Return the [x, y] coordinate for the center point of the cell that contains the specified text.  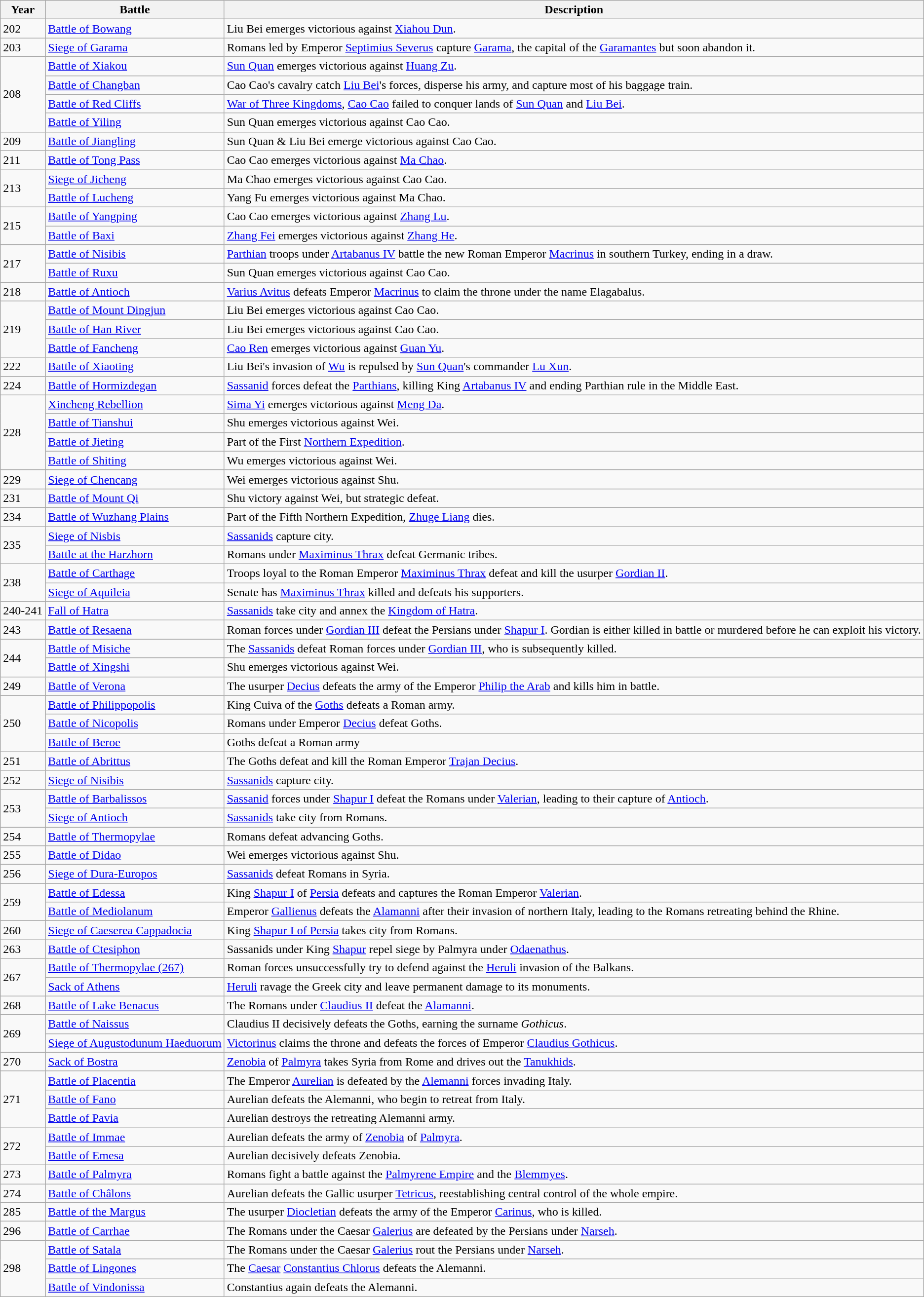
Battle of Misiche [135, 648]
Battle of Baxi [135, 235]
Siege of Chencang [135, 479]
Battle of Lucheng [135, 197]
Siege of Nisibis [135, 780]
Sassanid forces defeat the Parthians, killing King Artabanus IV and ending Parthian rule in the Middle East. [574, 385]
250 [23, 724]
Battle of Mount Qi [135, 498]
217 [23, 264]
Battle of Xingshi [135, 667]
Battle of Nisibis [135, 254]
252 [23, 780]
The Romans under Claudius II defeat the Alamanni. [574, 1005]
The Sassanids defeat Roman forces under Gordian III, who is subsequently killed. [574, 648]
Battle of Carthage [135, 573]
Xincheng Rebellion [135, 404]
Aurelian defeats the Gallic usurper Tetricus, reestablishing central control of the whole empire. [574, 1193]
Part of the Fifth Northern Expedition, Zhuge Liang dies. [574, 517]
Battle of Lake Benacus [135, 1005]
Wu emerges victorious against Wei. [574, 460]
Roman forces under Gordian III defeat the Persians under Shapur I. Gordian is either killed in battle or murdered before he can exploit his victory. [574, 630]
Siege of Antioch [135, 817]
Battle [135, 10]
Varius Avitus defeats Emperor Macrinus to claim the throne under the name Elagabalus. [574, 292]
270 [23, 1062]
Goths defeat a Roman army [574, 742]
Siege of Caeserea Cappadocia [135, 930]
Battle of Naissus [135, 1024]
Romans fight a battle against the Palmyrene Empire and the Blemmyes. [574, 1175]
Battle of Satala [135, 1250]
Sima Yi emerges victorious against Meng Da. [574, 404]
274 [23, 1193]
Siege of Dura-Europos [135, 874]
251 [23, 761]
The Romans under the Caesar Galerius rout the Persians under Narseh. [574, 1250]
268 [23, 1005]
Battle of the Margus [135, 1212]
208 [23, 94]
231 [23, 498]
Battle of Palmyra [135, 1175]
219 [23, 329]
Siege of Jicheng [135, 179]
Romans led by Emperor Septimius Severus capture Garama, the capital of the Garamantes but soon abandon it. [574, 47]
The Goths defeat and kill the Roman Emperor Trajan Decius. [574, 761]
Liu Bei's invasion of Wu is repulsed by Sun Quan's commander Lu Xun. [574, 367]
255 [23, 855]
Battle of Châlons [135, 1193]
Constantius again defeats the Alemanni. [574, 1287]
Siege of Nisbis [135, 535]
Battle of Immae [135, 1137]
Battle of Yiling [135, 122]
Cao Cao emerges victorious against Ma Chao. [574, 160]
Battle of Thermopylae (267) [135, 968]
Battle of Edessa [135, 893]
Aurelian defeats the army of Zenobia of Palmyra. [574, 1137]
234 [23, 517]
Sassanid forces under Shapur I defeat the Romans under Valerian, leading to their capture of Antioch. [574, 799]
Battle of Shiting [135, 460]
269 [23, 1033]
Sassanids defeat Romans in Syria. [574, 874]
Claudius II decisively defeats the Goths, earning the surname Gothicus. [574, 1024]
228 [23, 432]
263 [23, 949]
Heruli ravage the Greek city and leave permanent damage to its monuments. [574, 987]
The Caesar Constantius Chlorus defeats the Alemanni. [574, 1268]
Zenobia of Palmyra takes Syria from Rome and drives out the Tanukhids. [574, 1062]
Sassanids under King Shapur repel siege by Palmyra under Odaenathus. [574, 949]
267 [23, 977]
Battle of Ruxu [135, 273]
203 [23, 47]
Sun Quan emerges victorious against Huang Zu. [574, 66]
Sun Quan & Liu Bei emerge victorious against Cao Cao. [574, 141]
Sassanids take city from Romans. [574, 817]
Liu Bei emerges victorious against Xiahou Dun. [574, 29]
Battle of Mediolanum [135, 912]
Cao Cao emerges victorious against Zhang Lu. [574, 216]
King Cuiva of the Goths defeats a Roman army. [574, 705]
Sack of Bostra [135, 1062]
211 [23, 160]
Aurelian decisively defeats Zenobia. [574, 1156]
254 [23, 837]
218 [23, 292]
Battle of Abrittus [135, 761]
Battle of Jieting [135, 442]
Siege of Garama [135, 47]
Fall of Hatra [135, 611]
259 [23, 902]
Battle of Xiakou [135, 66]
King Shapur I of Persia defeats and captures the Roman Emperor Valerian. [574, 893]
Battle of Pavia [135, 1118]
Victorinus claims the throne and defeats the forces of Emperor Claudius Gothicus. [574, 1043]
285 [23, 1212]
The Emperor Aurelian is defeated by the Alemanni forces invading Italy. [574, 1080]
Battle of Yangping [135, 216]
Battle of Placentia [135, 1080]
Cao Cao's cavalry catch Liu Bei's forces, disperse his army, and capture most of his baggage train. [574, 85]
Siege of Aquileia [135, 592]
Battle of Hormizdegan [135, 385]
Part of the First Northern Expedition. [574, 442]
253 [23, 808]
271 [23, 1099]
Battle of Didao [135, 855]
Sassanids take city and annex the Kingdom of Hatra. [574, 611]
Aurelian defeats the Alemanni, who begin to retreat from Italy. [574, 1099]
Romans under Maximinus Thrax defeat Germanic tribes. [574, 555]
Battle of Han River [135, 329]
Battle of Ctesiphon [135, 949]
Yang Fu emerges victorious against Ma Chao. [574, 197]
209 [23, 141]
213 [23, 188]
Battle of Vindonissa [135, 1287]
Battle of Philippopolis [135, 705]
Cao Ren emerges victorious against Guan Yu. [574, 348]
Emperor Gallienus defeats the Alamanni after their invasion of northern Italy, leading to the Romans retreating behind the Rhine. [574, 912]
Sack of Athens [135, 987]
Battle of Beroe [135, 742]
Parthian troops under Artabanus IV battle the new Roman Emperor Macrinus in southern Turkey, ending in a draw. [574, 254]
298 [23, 1268]
Battle of Tong Pass [135, 160]
Siege of Augustodunum Haeduorum [135, 1043]
The Romans under the Caesar Galerius are defeated by the Persians under Narseh. [574, 1231]
272 [23, 1146]
Battle of Emesa [135, 1156]
Senate has Maximinus Thrax killed and defeats his supporters. [574, 592]
215 [23, 226]
Battle of Lingones [135, 1268]
Battle of Wuzhang Plains [135, 517]
Year [23, 10]
296 [23, 1231]
Battle of Verona [135, 686]
235 [23, 545]
Battle of Changban [135, 85]
Battle of Thermopylae [135, 837]
Description [574, 10]
Battle of Jiangling [135, 141]
Troops loyal to the Roman Emperor Maximinus Thrax defeat and kill the usurper Gordian II. [574, 573]
249 [23, 686]
222 [23, 367]
Roman forces unsuccessfully try to defend against the Heruli invasion of the Balkans. [574, 968]
Battle of Antioch [135, 292]
273 [23, 1175]
Aurelian destroys the retreating Alemanni army. [574, 1118]
224 [23, 385]
256 [23, 874]
244 [23, 658]
Battle of Fano [135, 1099]
King Shapur I of Persia takes city from Romans. [574, 930]
Battle of Tianshui [135, 423]
The usurper Diocletian defeats the army of the Emperor Carinus, who is killed. [574, 1212]
Battle of Carrhae [135, 1231]
240-241 [23, 611]
Battle of Red Cliffs [135, 104]
238 [23, 583]
Ma Chao emerges victorious against Cao Cao. [574, 179]
Zhang Fei emerges victorious against Zhang He. [574, 235]
Battle of Fancheng [135, 348]
Romans under Emperor Decius defeat Goths. [574, 724]
Shu victory against Wei, but strategic defeat. [574, 498]
229 [23, 479]
Battle of Xiaoting [135, 367]
Battle of Resaena [135, 630]
Romans defeat advancing Goths. [574, 837]
Battle of Mount Dingjun [135, 310]
202 [23, 29]
War of Three Kingdoms, Cao Cao failed to conquer lands of Sun Quan and Liu Bei. [574, 104]
Battle at the Harzhorn [135, 555]
243 [23, 630]
Battle of Nicopolis [135, 724]
260 [23, 930]
Battle of Bowang [135, 29]
The usurper Decius defeats the army of the Emperor Philip the Arab and kills him in battle. [574, 686]
Battle of Barbalissos [135, 799]
